Find where the given text appears and provide that cell's center as [X, Y] coordinate. 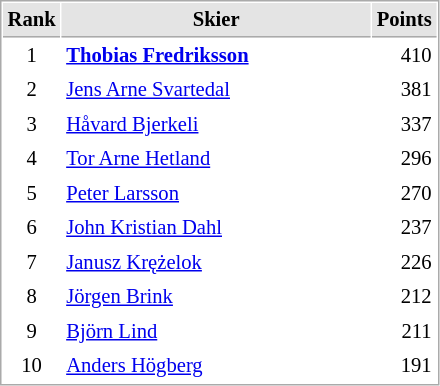
270 [404, 194]
4 [32, 158]
381 [404, 90]
6 [32, 228]
226 [404, 262]
Jörgen Brink [216, 296]
2 [32, 90]
296 [404, 158]
211 [404, 332]
Jens Arne Svartedal [216, 90]
Björn Lind [216, 332]
Rank [32, 20]
Thobias Fredriksson [216, 56]
237 [404, 228]
Peter Larsson [216, 194]
5 [32, 194]
410 [404, 56]
8 [32, 296]
Points [404, 20]
7 [32, 262]
191 [404, 366]
337 [404, 124]
10 [32, 366]
Anders Högberg [216, 366]
Håvard Bjerkeli [216, 124]
Tor Arne Hetland [216, 158]
Skier [216, 20]
3 [32, 124]
Janusz Krężelok [216, 262]
212 [404, 296]
9 [32, 332]
John Kristian Dahl [216, 228]
1 [32, 56]
